Return the [X, Y] coordinate for the center point of the cell that contains the specified text.  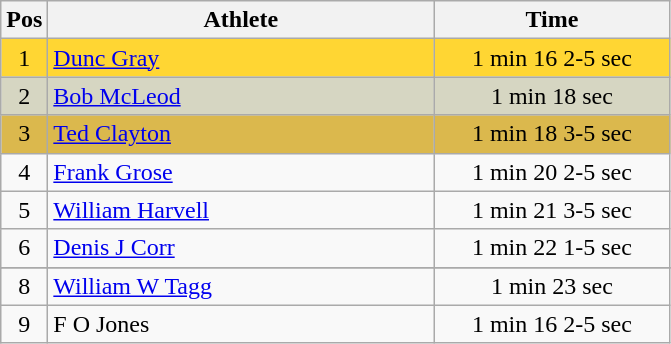
1 min 20 2-5 sec [552, 172]
8 [24, 286]
9 [24, 324]
Pos [24, 20]
Denis J Corr [241, 248]
Time [552, 20]
1 min 21 3-5 sec [552, 210]
1 [24, 58]
1 min 23 sec [552, 286]
William W Tagg [241, 286]
6 [24, 248]
William Harvell [241, 210]
Ted Clayton [241, 134]
F O Jones [241, 324]
Bob McLeod [241, 96]
1 min 22 1-5 sec [552, 248]
4 [24, 172]
1 min 18 3-5 sec [552, 134]
Athlete [241, 20]
5 [24, 210]
Frank Grose [241, 172]
Dunc Gray [241, 58]
3 [24, 134]
2 [24, 96]
1 min 18 sec [552, 96]
